Output the [X, Y] coordinate of the center of the cell containing the given text.  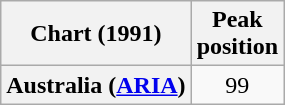
Peakposition [237, 34]
99 [237, 85]
Chart (1991) [96, 34]
Australia (ARIA) [96, 85]
